For the text-containing cell, return its midpoint in [X, Y] coordinate format. 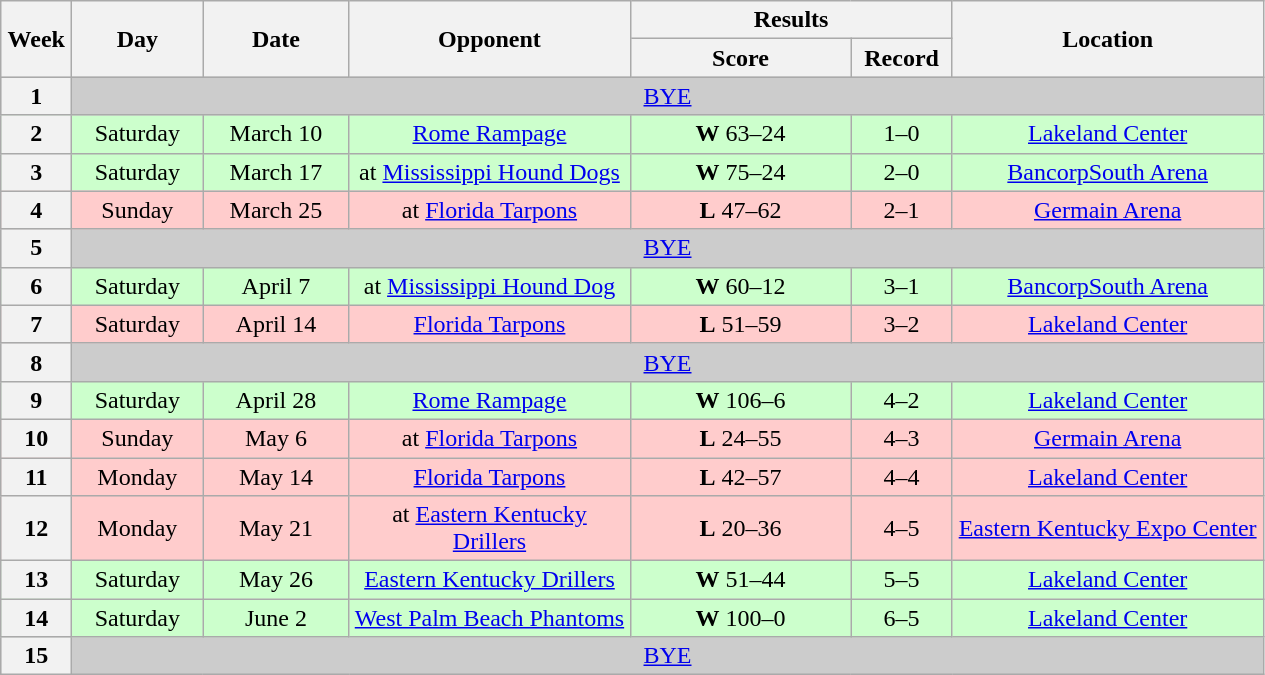
15 [36, 656]
April 28 [276, 400]
2–0 [902, 172]
5–5 [902, 580]
West Palm Beach Phantoms [490, 618]
6–5 [902, 618]
Eastern Kentucky Drillers [490, 580]
6 [36, 286]
2–1 [902, 210]
3 [36, 172]
at Mississippi Hound Dogs [490, 172]
L 24–55 [740, 438]
8 [36, 362]
May 21 [276, 528]
Eastern Kentucky Expo Center [1108, 528]
at Eastern Kentucky Drillers [490, 528]
Day [138, 39]
10 [36, 438]
June 2 [276, 618]
L 20–36 [740, 528]
W 63–24 [740, 134]
W 100–0 [740, 618]
May 14 [276, 477]
12 [36, 528]
4–2 [902, 400]
L 51–59 [740, 324]
March 25 [276, 210]
7 [36, 324]
Location [1108, 39]
at Mississippi Hound Dog [490, 286]
April 14 [276, 324]
Results [791, 20]
W 51–44 [740, 580]
4–5 [902, 528]
May 6 [276, 438]
L 42–57 [740, 477]
Opponent [490, 39]
W 75–24 [740, 172]
March 17 [276, 172]
March 10 [276, 134]
Record [902, 58]
3–2 [902, 324]
1–0 [902, 134]
Date [276, 39]
Week [36, 39]
4–4 [902, 477]
May 26 [276, 580]
9 [36, 400]
2 [36, 134]
4 [36, 210]
4–3 [902, 438]
13 [36, 580]
1 [36, 96]
3–1 [902, 286]
W 60–12 [740, 286]
14 [36, 618]
11 [36, 477]
April 7 [276, 286]
Score [740, 58]
W 106–6 [740, 400]
L 47–62 [740, 210]
5 [36, 248]
